Locate the cell with the specified text and output its (x, y) center coordinate. 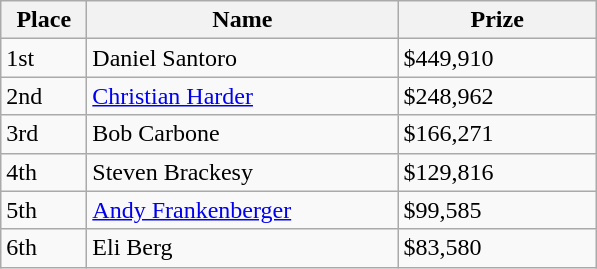
$248,962 (498, 96)
Name (242, 20)
Andy Frankenberger (242, 210)
$99,585 (498, 210)
Prize (498, 20)
4th (44, 172)
$83,580 (498, 248)
$166,271 (498, 134)
Christian Harder (242, 96)
6th (44, 248)
Eli Berg (242, 248)
$449,910 (498, 58)
1st (44, 58)
2nd (44, 96)
Bob Carbone (242, 134)
$129,816 (498, 172)
Daniel Santoro (242, 58)
Place (44, 20)
3rd (44, 134)
Steven Brackesy (242, 172)
5th (44, 210)
